Detect which cell encompasses the target text, then output its (x, y) center coordinate. 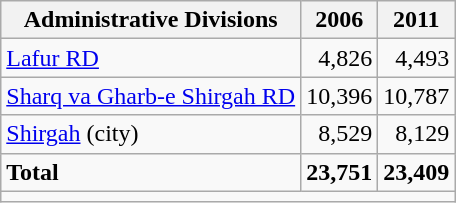
8,529 (340, 134)
8,129 (416, 134)
2006 (340, 20)
2011 (416, 20)
Total (151, 172)
Sharq va Gharb-e Shirgah RD (151, 96)
4,493 (416, 58)
Lafur RD (151, 58)
23,751 (340, 172)
Administrative Divisions (151, 20)
10,396 (340, 96)
Shirgah (city) (151, 134)
23,409 (416, 172)
10,787 (416, 96)
4,826 (340, 58)
